From the cell containing the given text, extract its center point as (x, y) coordinate. 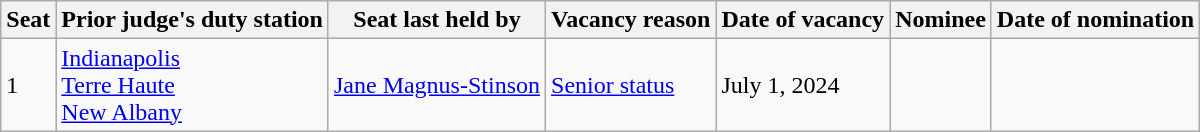
Seat last held by (436, 20)
Vacancy reason (631, 20)
Seat (28, 20)
1 (28, 85)
July 1, 2024 (803, 85)
Nominee (941, 20)
IndianapolisTerre HauteNew Albany (192, 85)
Jane Magnus-Stinson (436, 85)
Date of vacancy (803, 20)
Date of nomination (1095, 20)
Prior judge's duty station (192, 20)
Senior status (631, 85)
